Scan for the cell matching the given text and deliver its [X, Y] coordinate at center. 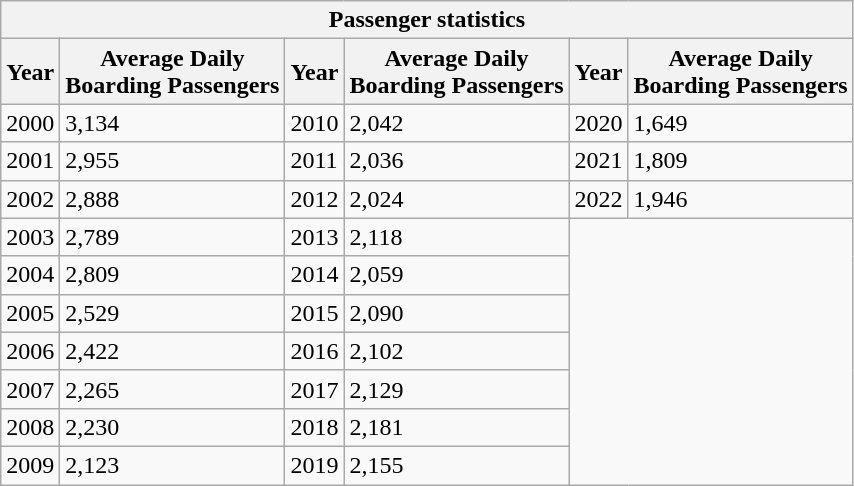
2022 [598, 199]
2,230 [172, 427]
3,134 [172, 123]
2,118 [456, 237]
2015 [314, 313]
2021 [598, 161]
2012 [314, 199]
2001 [30, 161]
2,059 [456, 275]
2011 [314, 161]
Passenger statistics [427, 20]
2004 [30, 275]
2005 [30, 313]
1,809 [740, 161]
2010 [314, 123]
2,036 [456, 161]
2,102 [456, 351]
2,181 [456, 427]
2019 [314, 465]
2,955 [172, 161]
2013 [314, 237]
2,090 [456, 313]
2,265 [172, 389]
2,155 [456, 465]
2,123 [172, 465]
2007 [30, 389]
2,529 [172, 313]
2009 [30, 465]
2018 [314, 427]
2,789 [172, 237]
2,129 [456, 389]
2003 [30, 237]
2,888 [172, 199]
1,649 [740, 123]
2,422 [172, 351]
2008 [30, 427]
2,024 [456, 199]
2006 [30, 351]
2,042 [456, 123]
2016 [314, 351]
2017 [314, 389]
2020 [598, 123]
2002 [30, 199]
2000 [30, 123]
1,946 [740, 199]
2,809 [172, 275]
2014 [314, 275]
